Find where the given text appears and provide that cell's center as (x, y) coordinate. 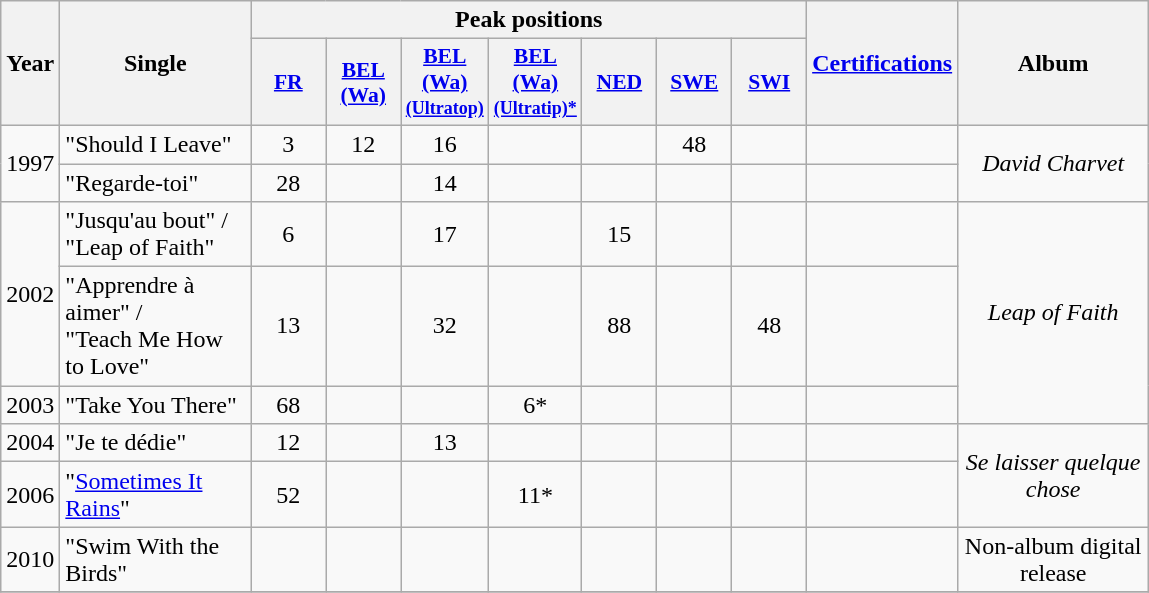
14 (445, 183)
16 (445, 144)
3 (288, 144)
68 (288, 405)
52 (288, 494)
6 (288, 234)
"Take You There" (156, 405)
"Apprendre à aimer" / "Teach Me How to Love" (156, 326)
"Regarde-toi" (156, 183)
"Sometimes It Rains" (156, 494)
NED (620, 82)
1997 (30, 163)
SWI (770, 82)
Leap of Faith (1054, 313)
15 (620, 234)
Peak positions (529, 20)
SWE (694, 82)
17 (445, 234)
2010 (30, 560)
BEL (Wa) (364, 82)
2003 (30, 405)
"Je te dédie" (156, 443)
BEL (Wa)(Ultratop) (445, 82)
Year (30, 64)
2002 (30, 294)
David Charvet (1054, 163)
32 (445, 326)
Certifications (882, 64)
"Jusqu'au bout" / "Leap of Faith" (156, 234)
"Should I Leave" (156, 144)
2006 (30, 494)
"Swim With the Birds" (156, 560)
Album (1054, 64)
2004 (30, 443)
BEL (Wa)(Ultratip)* (536, 82)
Se laisser quelque chose (1054, 476)
FR (288, 82)
6* (536, 405)
Single (156, 64)
88 (620, 326)
Non-album digital release (1054, 560)
11* (536, 494)
28 (288, 183)
